Scan for the cell matching the given text and deliver its (X, Y) coordinate at center. 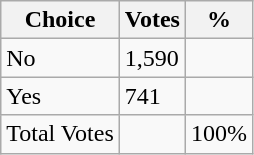
1,590 (152, 58)
100% (218, 134)
No (60, 58)
741 (152, 96)
Yes (60, 96)
% (218, 20)
Votes (152, 20)
Total Votes (60, 134)
Choice (60, 20)
